Locate the cell with the specified text and output its [x, y] center coordinate. 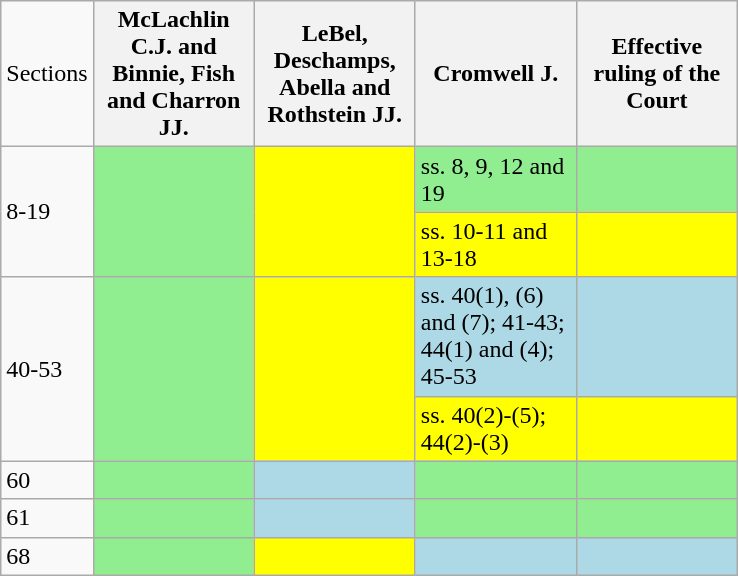
68 [47, 556]
ss. 40(2)-(5); 44(2)-(3) [496, 428]
ss. 8, 9, 12 and 19 [496, 180]
8-19 [47, 212]
Effective ruling of the Court [656, 74]
ss. 10-11 and 13-18 [496, 244]
60 [47, 480]
61 [47, 518]
Cromwell J. [496, 74]
LeBel, Deschamps, Abella and Rothstein JJ. [334, 74]
ss. 40(1), (6) and (7); 41-43; 44(1) and (4); 45-53 [496, 336]
McLachlin C.J. and Binnie, Fish and Charron JJ. [174, 74]
Sections [47, 74]
40-53 [47, 369]
